Identify which cell holds the provided text, then report its (X, Y) central coordinate. 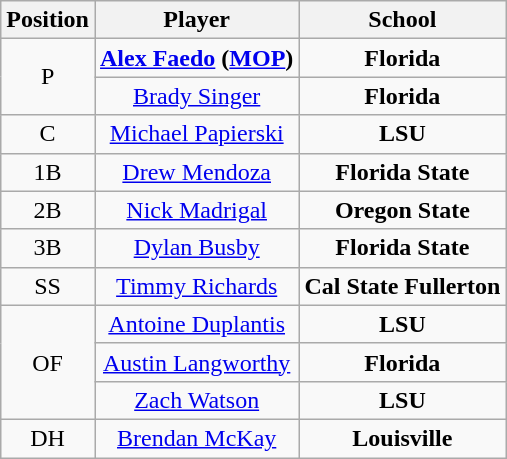
Brady Singer (196, 96)
Zach Watson (196, 400)
DH (48, 438)
Brendan McKay (196, 438)
Nick Madrigal (196, 210)
SS (48, 286)
Dylan Busby (196, 248)
Alex Faedo (MOP) (196, 58)
Oregon State (402, 210)
Antoine Duplantis (196, 324)
School (402, 20)
Austin Langworthy (196, 362)
Position (48, 20)
OF (48, 362)
Timmy Richards (196, 286)
Player (196, 20)
Drew Mendoza (196, 172)
Cal State Fullerton (402, 286)
Louisville (402, 438)
2B (48, 210)
3B (48, 248)
Michael Papierski (196, 134)
C (48, 134)
P (48, 77)
1B (48, 172)
